Extract the (x, y) coordinate from the center of the cell holding the provided text.  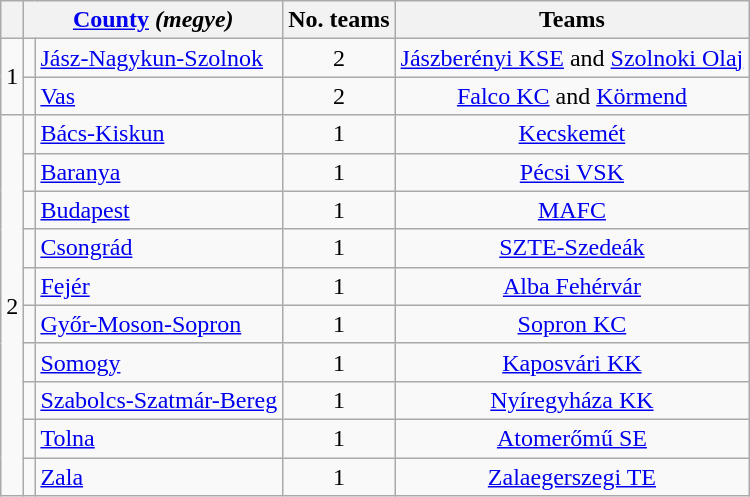
Alba Fehérvár (572, 286)
Somogy (159, 362)
Szabolcs-Szatmár-Bereg (159, 400)
Atomerőmű SE (572, 438)
Teams (572, 20)
Csongrád (159, 248)
Győr-Moson-Sopron (159, 324)
Jászberényi KSE and Szolnoki Olaj (572, 58)
Falco KC and Körmend (572, 96)
No. teams (339, 20)
Baranya (159, 172)
Nyíregyháza KK (572, 400)
Zala (159, 477)
Sopron KC (572, 324)
Fejér (159, 286)
Budapest (159, 210)
Pécsi VSK (572, 172)
MAFC (572, 210)
SZTE-Szedeák (572, 248)
Bács-Kiskun (159, 134)
Jász-Nagykun-Szolnok (159, 58)
Tolna (159, 438)
Zalaegerszegi TE (572, 477)
Kaposvári KK (572, 362)
Kecskemét (572, 134)
County (megye) (154, 20)
Vas (159, 96)
